Pinpoint the cell where the given text exists, returning its (x, y) midpoint coordinate. 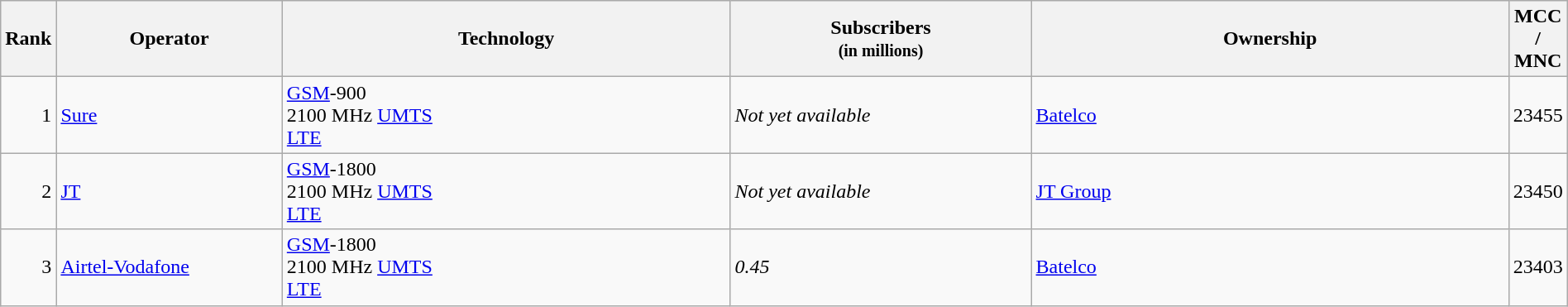
3 (28, 267)
Sure (169, 115)
23455 (1538, 115)
GSM-900 2100 MHz UMTSLTE (506, 115)
2 (28, 191)
Ownership (1270, 39)
Technology (506, 39)
Rank (28, 39)
MCC / MNC (1538, 39)
Operator (169, 39)
Subscribers(in millions) (881, 39)
23450 (1538, 191)
1 (28, 115)
JT (169, 191)
Airtel-Vodafone (169, 267)
23403 (1538, 267)
0.45 (881, 267)
JT Group (1270, 191)
